Return (X, Y) of the center of cell containing provided text 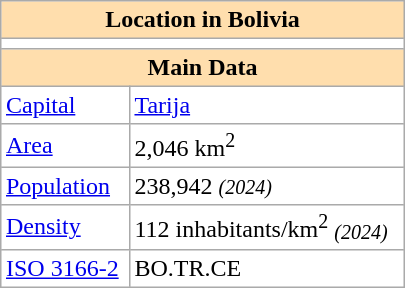
Area (65, 146)
112 inhabitants/km2 (2024) (266, 227)
Capital (65, 105)
Density (65, 227)
2,046 km2 (266, 146)
BO.TR.CE (266, 268)
Location in Bolivia (203, 20)
Population (65, 187)
Tarija (266, 105)
ISO 3166-2 (65, 268)
Main Data (203, 68)
238,942 (2024) (266, 187)
